From the cell containing the given text, extract its center point as (x, y) coordinate. 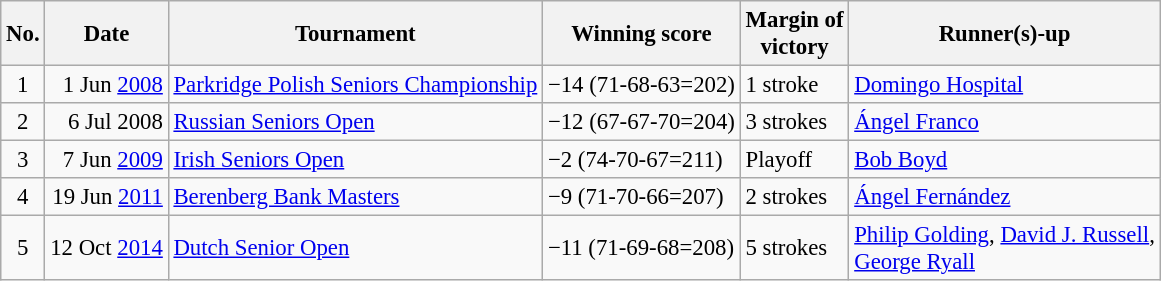
6 Jul 2008 (106, 122)
Ángel Franco (1004, 122)
Tournament (355, 34)
No. (23, 34)
Russian Seniors Open (355, 122)
4 (23, 197)
Philip Golding, David J. Russell, George Ryall (1004, 248)
Irish Seniors Open (355, 160)
Bob Boyd (1004, 160)
3 (23, 160)
−11 (71-69-68=208) (642, 248)
−12 (67-67-70=204) (642, 122)
3 strokes (794, 122)
Parkridge Polish Seniors Championship (355, 85)
2 strokes (794, 197)
Playoff (794, 160)
Dutch Senior Open (355, 248)
Margin ofvictory (794, 34)
1 Jun 2008 (106, 85)
2 (23, 122)
5 (23, 248)
1 stroke (794, 85)
−2 (74-70-67=211) (642, 160)
Winning score (642, 34)
Runner(s)-up (1004, 34)
Ángel Fernández (1004, 197)
−14 (71-68-63=202) (642, 85)
12 Oct 2014 (106, 248)
Date (106, 34)
Domingo Hospital (1004, 85)
5 strokes (794, 248)
1 (23, 85)
7 Jun 2009 (106, 160)
Berenberg Bank Masters (355, 197)
19 Jun 2011 (106, 197)
−9 (71-70-66=207) (642, 197)
